Search for the cell housing the specified text and yield its [X, Y] center coordinate. 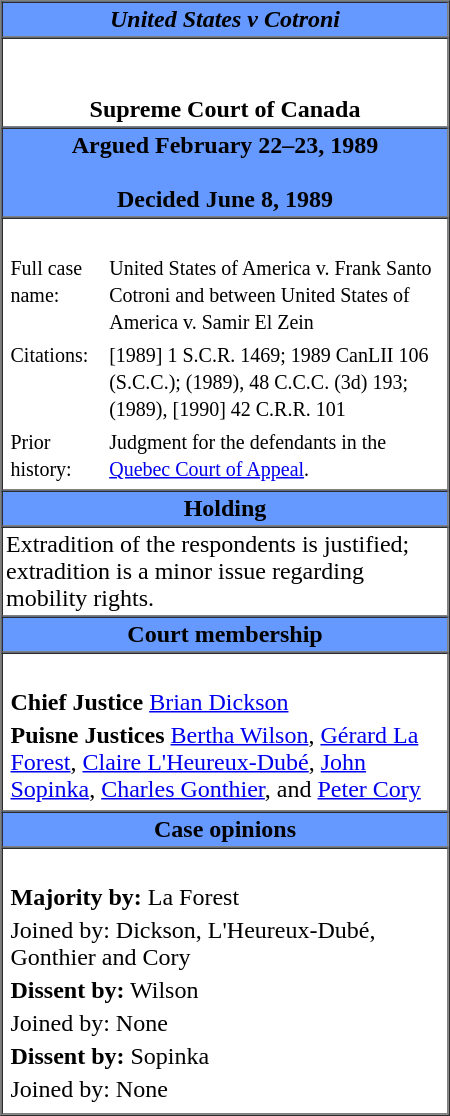
Chief Justice Brian Dickson Puisne Justices Bertha Wilson, Gérard La Forest, Claire L'Heureux-Dubé, John Sopinka, Charles Gonthier, and Peter Cory [226, 732]
Chief Justice Brian Dickson [225, 702]
Dissent by: Sopinka [225, 1056]
Extradition of the respondents is justified; extradition is a minor issue regarding mobility rights. [226, 571]
Majority by: La Forest [225, 897]
Majority by: La Forest Joined by: Dickson, L'Heureux-Dubé, Gonthier and Cory Dissent by: Wilson Joined by: None Dissent by: Sopinka Joined by: None [226, 982]
Full case name: [57, 294]
Court membership [226, 634]
Joined by: Dickson, L'Heureux-Dubé, Gonthier and Cory [225, 944]
Argued February 22–23, 1989Decided June 8, 1989 [226, 173]
Case opinions [226, 830]
Puisne Justices Bertha Wilson, Gérard La Forest, Claire L'Heureux-Dubé, John Sopinka, Charles Gonthier, and Peter Cory [225, 762]
Prior history: [57, 454]
Supreme Court of Canada [226, 83]
United States v Cotroni [226, 20]
Judgment for the defendants in the Quebec Court of Appeal. [274, 454]
Citations: [57, 381]
Dissent by: Wilson [225, 990]
Holding [226, 508]
[1989] 1 S.C.R. 1469; 1989 CanLII 106 (S.C.C.); (1989), 48 C.C.C. (3d) 193; (1989), [1990] 42 C.R.R. 101 [274, 381]
United States of America v. Frank Santo Cotroni and between United States of America v. Samir El Zein [274, 294]
